Pinpoint the cell where the given text exists, returning its [x, y] midpoint coordinate. 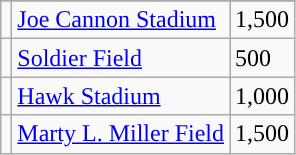
Hawk Stadium [121, 96]
1,000 [262, 96]
500 [262, 58]
Soldier Field [121, 58]
Joe Cannon Stadium [121, 20]
Marty L. Miller Field [121, 134]
